Capture the cell that displays the provided text and extract its (X, Y) central coordinate. 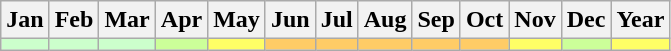
Year (640, 20)
May (237, 20)
Oct (484, 20)
Aug (385, 20)
Jul (336, 20)
Nov (535, 20)
Jun (290, 20)
Dec (586, 20)
Apr (181, 20)
Sep (436, 20)
Mar (127, 20)
Feb (74, 20)
Jan (25, 20)
